Identify which cell holds the provided text, then report its (X, Y) central coordinate. 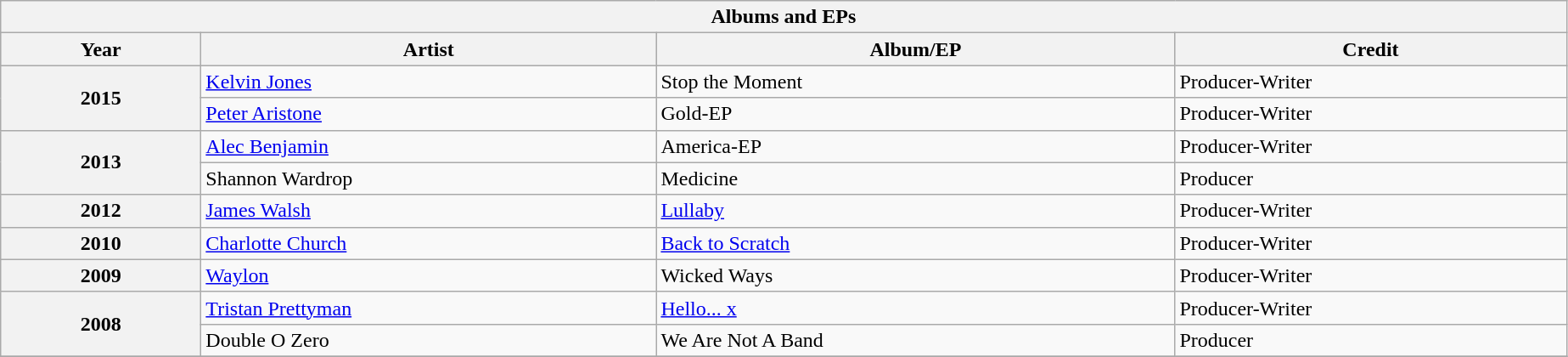
2010 (101, 243)
Double O Zero (429, 340)
Artist (429, 49)
Album/EP (915, 49)
We Are Not A Band (915, 340)
Charlotte Church (429, 243)
2009 (101, 275)
2012 (101, 211)
Gold-EP (915, 114)
Medicine (915, 178)
Albums and EPs (784, 17)
Year (101, 49)
Stop the Moment (915, 82)
Back to Scratch (915, 243)
2008 (101, 324)
Shannon Wardrop (429, 178)
Tristan Prettyman (429, 308)
Waylon (429, 275)
2015 (101, 98)
Lullaby (915, 211)
America-EP (915, 146)
Credit (1370, 49)
2013 (101, 162)
James Walsh (429, 211)
Wicked Ways (915, 275)
Alec Benjamin (429, 146)
Hello... x (915, 308)
Peter Aristone (429, 114)
Kelvin Jones (429, 82)
